Search for the cell housing the specified text and yield its [x, y] center coordinate. 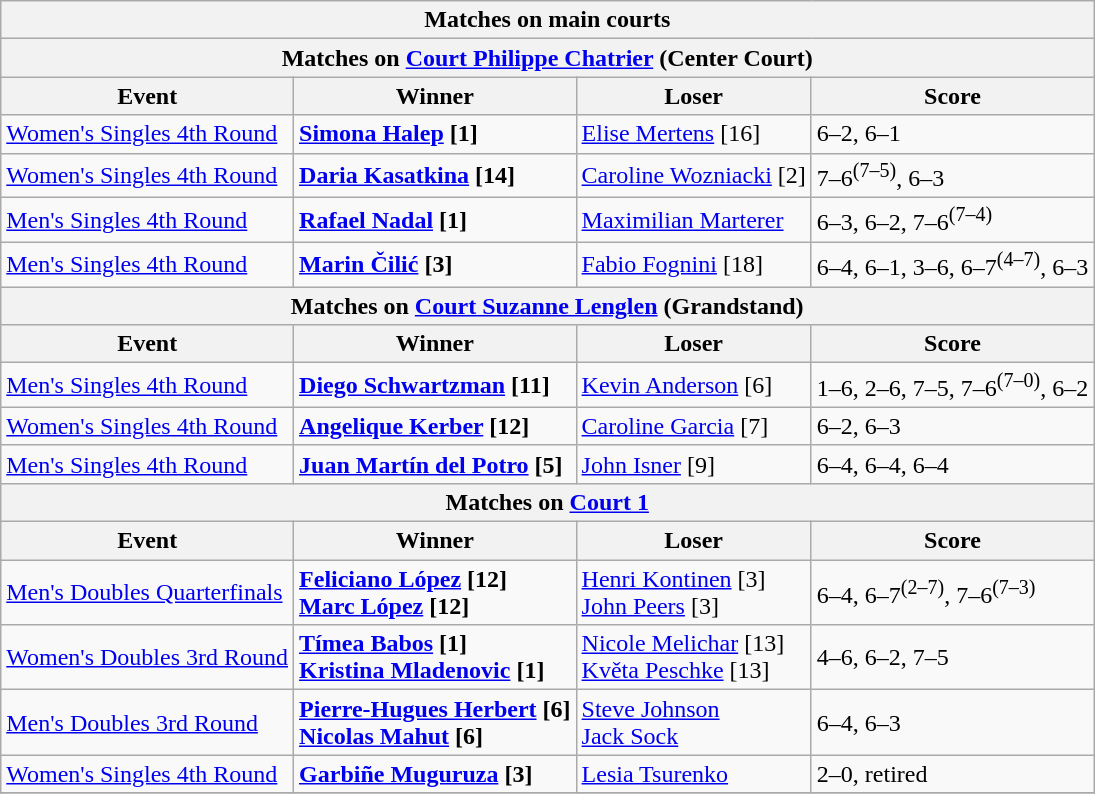
Marin Čilić [3] [436, 264]
6–4, 6–1, 3–6, 6–7(4–7), 6–3 [952, 264]
Lesia Tsurenko [694, 774]
6–2, 6–1 [952, 134]
6–4, 6–7(2–7), 7–6(7–3) [952, 592]
Juan Martín del Potro [5] [436, 464]
Henri Kontinen [3] John Peers [3] [694, 592]
Pierre-Hugues Herbert [6] Nicolas Mahut [6] [436, 722]
Elise Mertens [16] [694, 134]
Matches on Court Philippe Chatrier (Center Court) [548, 58]
Men's Doubles 3rd Round [148, 722]
6–4, 6–4, 6–4 [952, 464]
Fabio Fognini [18] [694, 264]
2–0, retired [952, 774]
Nicole Melichar [13] Květa Peschke [13] [694, 658]
Matches on Court 1 [548, 502]
Maximilian Marterer [694, 220]
Steve Johnson Jack Sock [694, 722]
Tímea Babos [1] Kristina Mladenovic [1] [436, 658]
Matches on main courts [548, 20]
Rafael Nadal [1] [436, 220]
4–6, 6–2, 7–5 [952, 658]
Angelique Kerber [12] [436, 426]
1–6, 2–6, 7–5, 7–6(7–0), 6–2 [952, 386]
6–2, 6–3 [952, 426]
6–3, 6–2, 7–6(7–4) [952, 220]
John Isner [9] [694, 464]
Diego Schwartzman [11] [436, 386]
6–4, 6–3 [952, 722]
Caroline Wozniacki [2] [694, 176]
Daria Kasatkina [14] [436, 176]
Caroline Garcia [7] [694, 426]
Feliciano López [12] Marc López [12] [436, 592]
Women's Doubles 3rd Round [148, 658]
7–6(7–5), 6–3 [952, 176]
Garbiñe Muguruza [3] [436, 774]
Kevin Anderson [6] [694, 386]
Men's Doubles Quarterfinals [148, 592]
Matches on Court Suzanne Lenglen (Grandstand) [548, 306]
Simona Halep [1] [436, 134]
